Detect which cell encompasses the target text, then output its (X, Y) center coordinate. 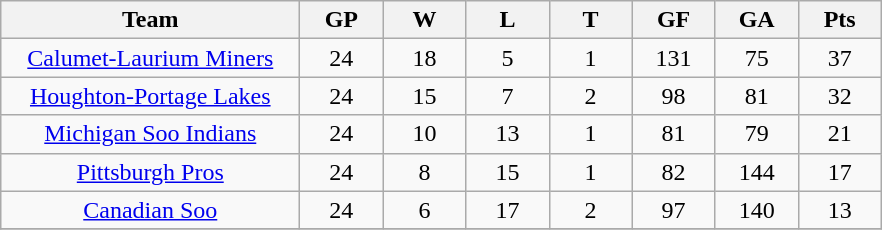
98 (674, 96)
21 (840, 134)
Calumet-Laurium Miners (150, 58)
Canadian Soo (150, 210)
10 (424, 134)
37 (840, 58)
GF (674, 20)
7 (508, 96)
Pts (840, 20)
Michigan Soo Indians (150, 134)
140 (756, 210)
144 (756, 172)
82 (674, 172)
6 (424, 210)
97 (674, 210)
W (424, 20)
Team (150, 20)
131 (674, 58)
Pittsburgh Pros (150, 172)
5 (508, 58)
T (590, 20)
18 (424, 58)
GA (756, 20)
79 (756, 134)
8 (424, 172)
32 (840, 96)
75 (756, 58)
GP (342, 20)
Houghton-Portage Lakes (150, 96)
L (508, 20)
